Return (x, y) of the center of cell containing provided text 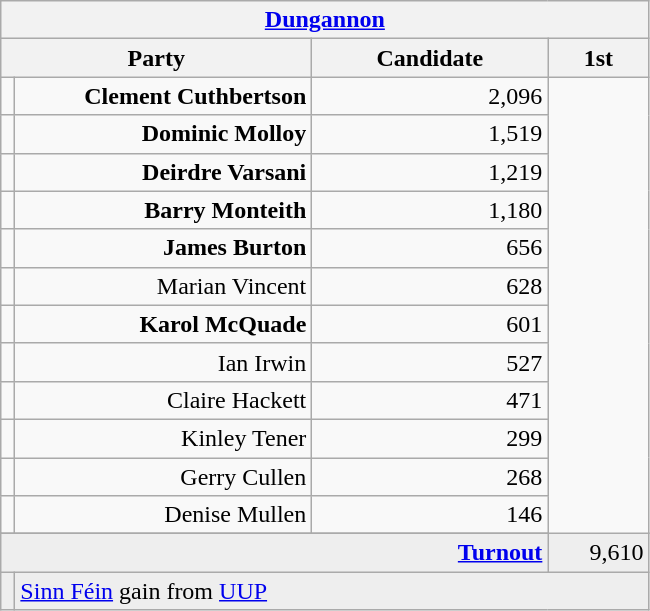
471 (430, 400)
1st (598, 58)
2,096 (430, 96)
268 (430, 477)
299 (430, 438)
Gerry Cullen (164, 477)
Dominic Molloy (164, 134)
Karol McQuade (164, 324)
1,180 (430, 210)
Deirdre Varsani (164, 172)
Dungannon (325, 20)
527 (430, 362)
Claire Hackett (164, 400)
Barry Monteith (164, 210)
9,610 (598, 553)
Sinn Féin gain from UUP (332, 591)
Clement Cuthbertson (164, 96)
Marian Vincent (164, 286)
1,219 (430, 172)
Turnout (274, 553)
656 (430, 248)
146 (430, 515)
Kinley Tener (164, 438)
Party (156, 58)
1,519 (430, 134)
601 (430, 324)
James Burton (164, 248)
Candidate (430, 58)
628 (430, 286)
Denise Mullen (164, 515)
Ian Irwin (164, 362)
